Return the [x, y] coordinate for the center point of the cell that contains the specified text.  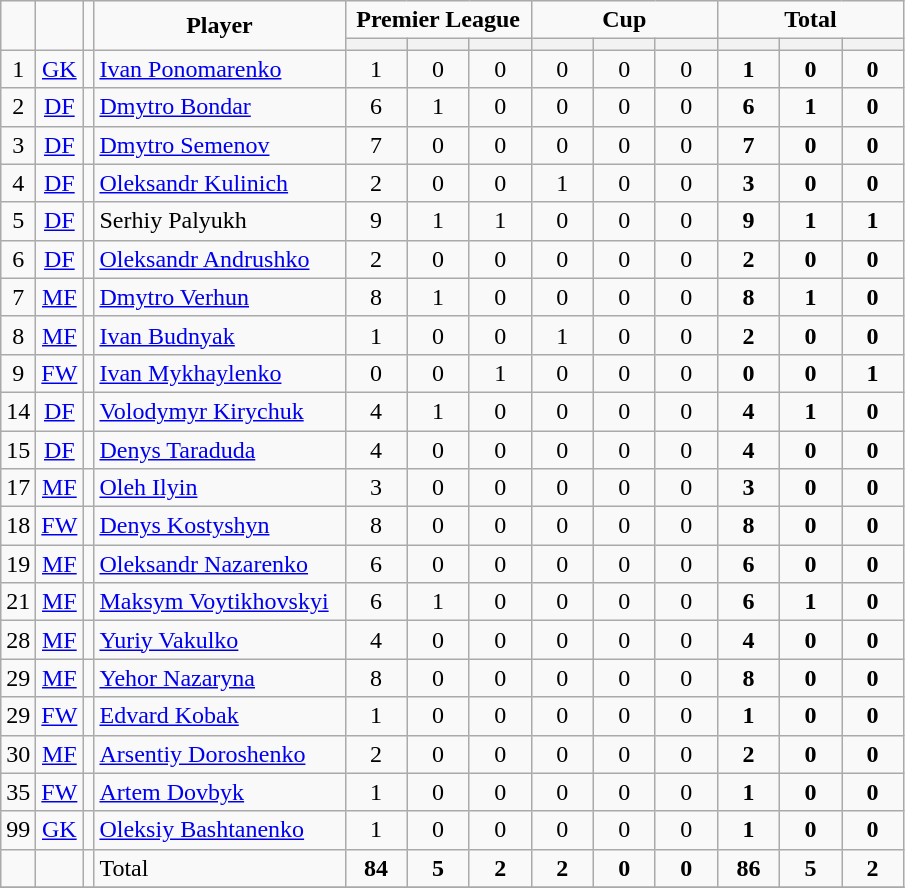
Artem Dovbyk [220, 792]
19 [18, 564]
Ivan Mykhaylenko [220, 373]
86 [748, 868]
Oleksandr Andrushko [220, 259]
Dmytro Verhun [220, 297]
21 [18, 602]
Yuriy Vakulko [220, 640]
17 [18, 488]
Maksym Voytikhovskyi [220, 602]
30 [18, 754]
Arsentiy Doroshenko [220, 754]
Premier League [438, 20]
Ivan Ponomarenko [220, 69]
Serhiy Palyukh [220, 221]
Oleksiy Bashtanenko [220, 830]
84 [376, 868]
14 [18, 411]
Dmytro Bondar [220, 107]
Cup [624, 20]
Dmytro Semenov [220, 145]
Player [220, 26]
18 [18, 526]
15 [18, 449]
Yehor Nazaryna [220, 678]
Edvard Kobak [220, 716]
Denys Kostyshyn [220, 526]
28 [18, 640]
35 [18, 792]
Denys Taraduda [220, 449]
99 [18, 830]
Oleh Ilyin [220, 488]
Oleksandr Kulinich [220, 183]
Ivan Budnyak [220, 335]
Oleksandr Nazarenko [220, 564]
Volodymyr Kirychuk [220, 411]
